From the cell containing the given text, extract its center point as (x, y) coordinate. 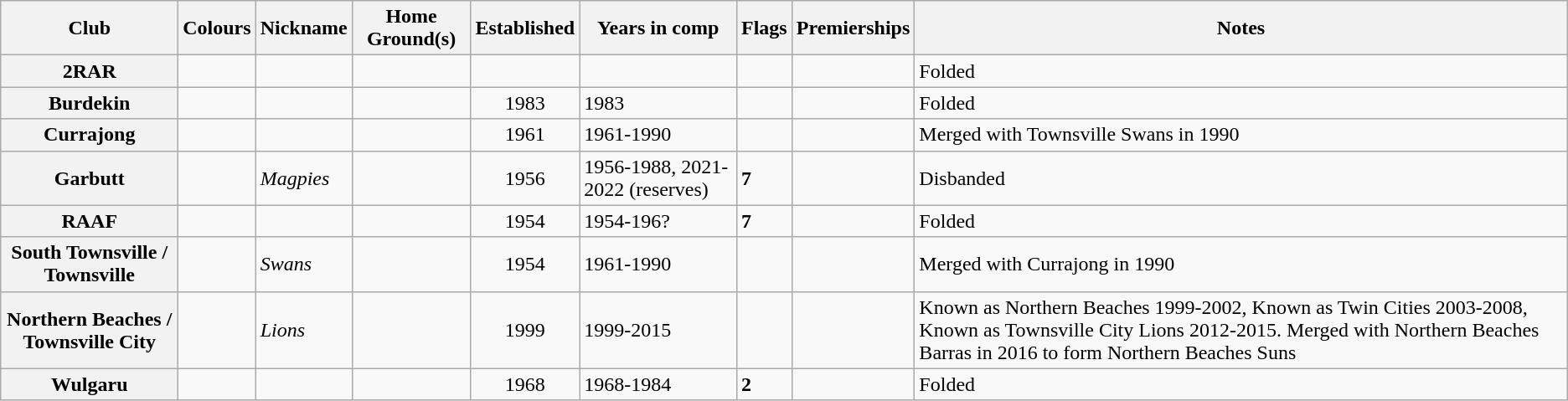
Disbanded (1241, 177)
Years in comp (658, 28)
1999 (525, 330)
Burdekin (90, 103)
Flags (764, 28)
2 (764, 384)
1961 (525, 135)
1954-196? (658, 221)
Nickname (303, 28)
Magpies (303, 177)
1999-2015 (658, 330)
Wulgaru (90, 384)
Garbutt (90, 177)
1968-1984 (658, 384)
Home Ground(s) (411, 28)
Northern Beaches / Townsville City (90, 330)
RAAF (90, 221)
Currajong (90, 135)
Club (90, 28)
Established (525, 28)
1968 (525, 384)
Merged with Townsville Swans in 1990 (1241, 135)
Notes (1241, 28)
2RAR (90, 71)
1956 (525, 177)
Premierships (853, 28)
Merged with Currajong in 1990 (1241, 265)
1956-1988, 2021-2022 (reserves) (658, 177)
South Townsville / Townsville (90, 265)
Colours (217, 28)
Swans (303, 265)
Lions (303, 330)
